Identify which cell holds the provided text, then report its (x, y) central coordinate. 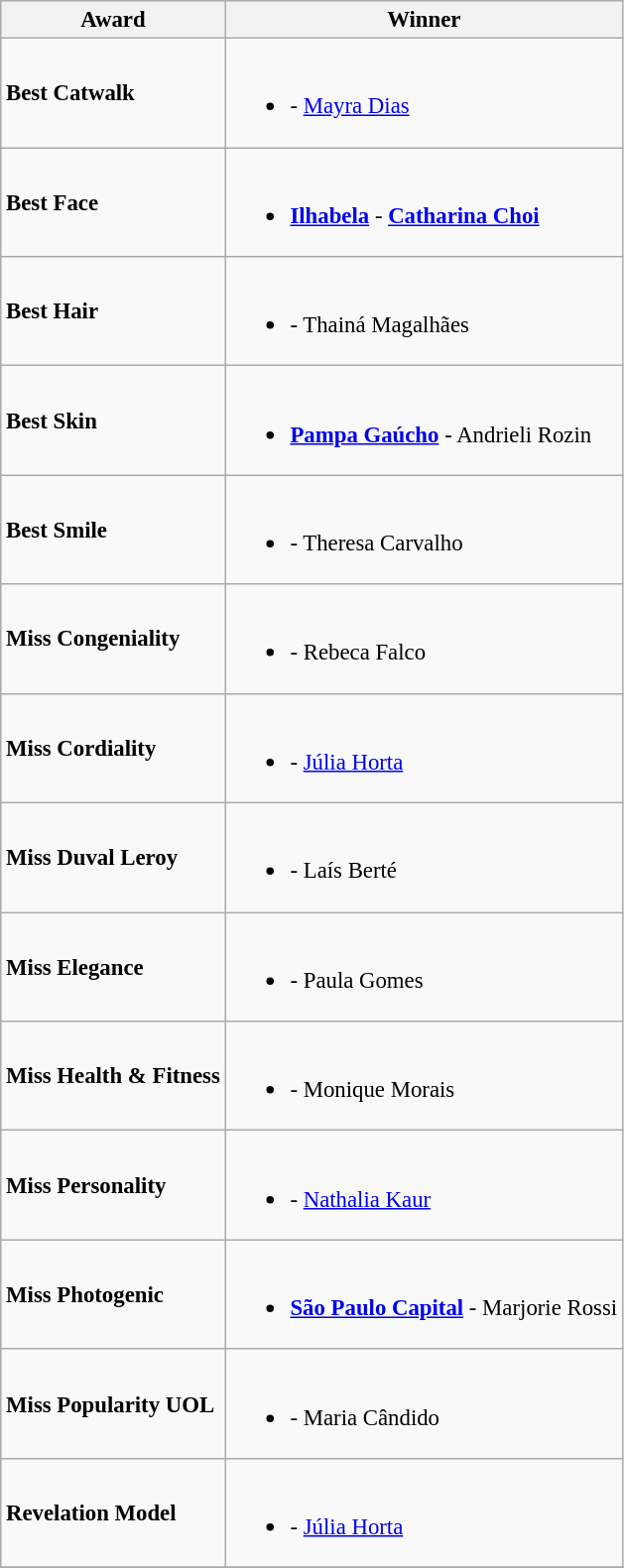
- Thainá Magalhães (424, 311)
- Paula Gomes (424, 967)
Best Smile (113, 530)
Best Catwalk (113, 93)
Ilhabela - Catharina Choi (424, 202)
Best Skin (113, 421)
Best Hair (113, 311)
- Mayra Dias (424, 93)
Miss Congeniality (113, 639)
Winner (424, 20)
- Laís Berté (424, 858)
Miss Duval Leroy (113, 858)
Miss Health & Fitness (113, 1076)
- Nathalia Kaur (424, 1185)
Miss Personality (113, 1185)
- Theresa Carvalho (424, 530)
Best Face (113, 202)
Award (113, 20)
- Maria Cândido (424, 1403)
Miss Cordiality (113, 748)
Miss Photogenic (113, 1294)
- Rebeca Falco (424, 639)
Miss Elegance (113, 967)
- Monique Morais (424, 1076)
São Paulo Capital - Marjorie Rossi (424, 1294)
Revelation Model (113, 1513)
Miss Popularity UOL (113, 1403)
Pampa Gaúcho - Andrieli Rozin (424, 421)
